Identify which cell holds the provided text, then report its (X, Y) central coordinate. 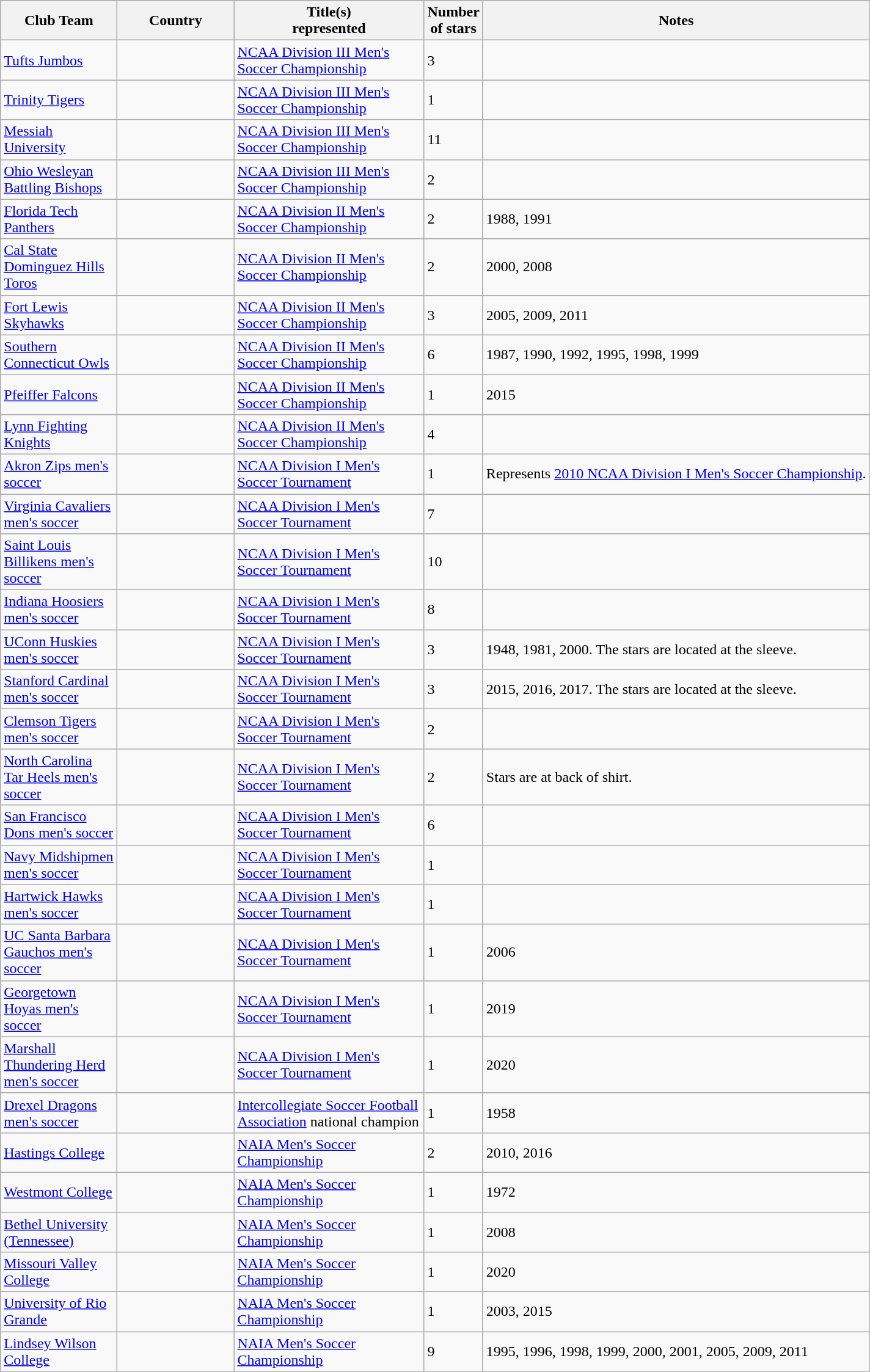
Indiana Hoosiers men's soccer (59, 610)
UConn Huskies men's soccer (59, 650)
2008 (676, 1232)
Hartwick Hawks men's soccer (59, 904)
Drexel Dragons men's soccer (59, 1113)
11 (453, 139)
Title(s)represented (329, 21)
Bethel University (Tennessee) (59, 1232)
Clemson Tigers men's soccer (59, 729)
Westmont College (59, 1192)
1972 (676, 1192)
Lindsey Wilson College (59, 1351)
University of Rio Grande (59, 1312)
Stars are at back of shirt. (676, 777)
2019 (676, 1009)
Notes (676, 21)
Lynn Fighting Knights (59, 434)
7 (453, 513)
Trinity Tigers (59, 100)
Intercollegiate Soccer Football Association national champion (329, 1113)
San Francisco Dons men's soccer (59, 825)
4 (453, 434)
1987, 1990, 1992, 1995, 1998, 1999 (676, 354)
Country (176, 21)
1995, 1996, 1998, 1999, 2000, 2001, 2005, 2009, 2011 (676, 1351)
1988, 1991 (676, 219)
Georgetown Hoyas men's soccer (59, 1009)
Missouri Valley College (59, 1272)
Ohio Wesleyan Battling Bishops (59, 180)
2000, 2008 (676, 267)
8 (453, 610)
9 (453, 1351)
Cal State Dominguez Hills Toros (59, 267)
Saint Louis Billikens men's soccer (59, 562)
Club Team (59, 21)
2015 (676, 395)
2010, 2016 (676, 1152)
North Carolina Tar Heels men's soccer (59, 777)
Numberof stars (453, 21)
Hastings College (59, 1152)
10 (453, 562)
Represents 2010 NCAA Division I Men's Soccer Championship. (676, 474)
Messiah University (59, 139)
Navy Midshipmen men's soccer (59, 865)
Tufts Jumbos (59, 60)
UC Santa Barbara Gauchos men's soccer (59, 952)
Fort Lewis Skyhawks (59, 315)
Virginia Cavaliers men's soccer (59, 513)
1958 (676, 1113)
Pfeiffer Falcons (59, 395)
2006 (676, 952)
Florida Tech Panthers (59, 219)
2015, 2016, 2017. The stars are located at the sleeve. (676, 689)
1948, 1981, 2000. The stars are located at the sleeve. (676, 650)
Stanford Cardinal men's soccer (59, 689)
2005, 2009, 2011 (676, 315)
Marshall Thundering Herd men's soccer (59, 1065)
Southern Connecticut Owls (59, 354)
Akron Zips men's soccer (59, 474)
2003, 2015 (676, 1312)
